Capture the cell that displays the provided text and extract its [x, y] central coordinate. 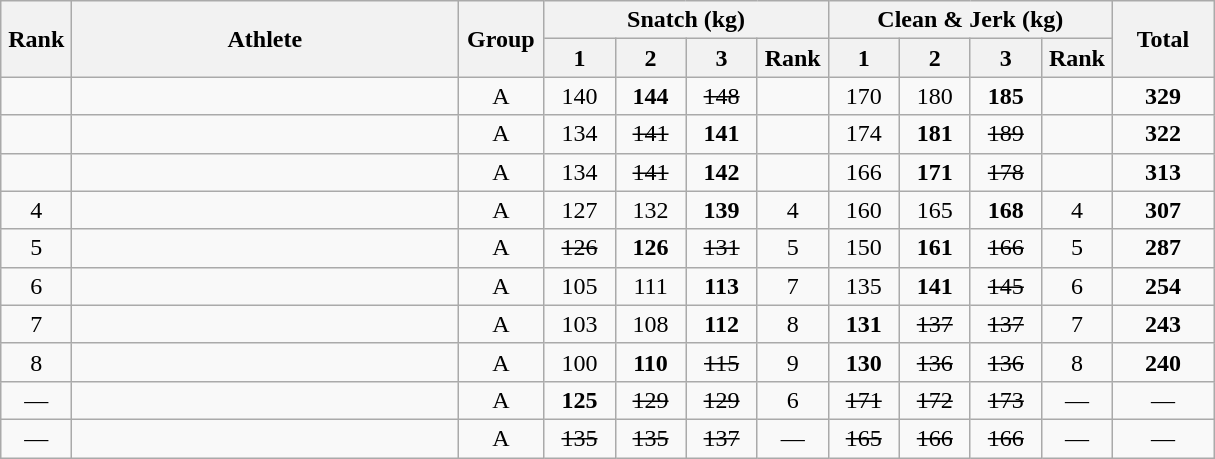
Snatch (kg) [686, 20]
161 [934, 248]
142 [722, 172]
254 [1162, 286]
125 [580, 400]
160 [864, 210]
329 [1162, 96]
Group [501, 39]
Clean & Jerk (kg) [970, 20]
139 [722, 210]
172 [934, 400]
307 [1162, 210]
108 [650, 324]
145 [1006, 286]
148 [722, 96]
111 [650, 286]
105 [580, 286]
180 [934, 96]
127 [580, 210]
130 [864, 362]
243 [1162, 324]
189 [1006, 134]
140 [580, 96]
110 [650, 362]
174 [864, 134]
113 [722, 286]
Athlete [265, 39]
168 [1006, 210]
178 [1006, 172]
313 [1162, 172]
132 [650, 210]
287 [1162, 248]
103 [580, 324]
9 [792, 362]
112 [722, 324]
185 [1006, 96]
100 [580, 362]
181 [934, 134]
150 [864, 248]
173 [1006, 400]
322 [1162, 134]
Total [1162, 39]
144 [650, 96]
170 [864, 96]
115 [722, 362]
240 [1162, 362]
